Return the [X, Y] coordinate for the center point of the cell that contains the specified text.  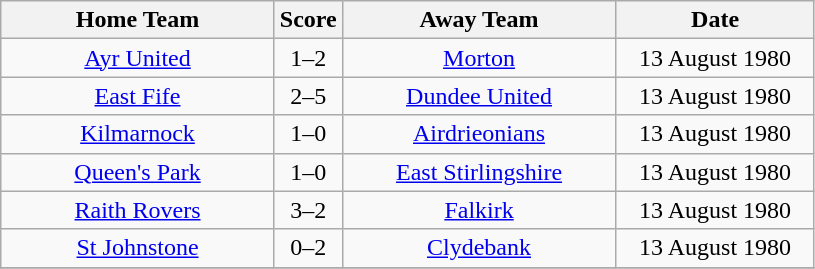
Falkirk [479, 210]
East Fife [138, 96]
2–5 [308, 96]
Raith Rovers [138, 210]
Morton [479, 58]
Airdrieonians [479, 134]
Home Team [138, 20]
Score [308, 20]
Date [716, 20]
Away Team [479, 20]
East Stirlingshire [479, 172]
1–2 [308, 58]
3–2 [308, 210]
Ayr United [138, 58]
Queen's Park [138, 172]
Dundee United [479, 96]
Kilmarnock [138, 134]
0–2 [308, 248]
Clydebank [479, 248]
St Johnstone [138, 248]
